Detect which cell encompasses the target text, then output its [x, y] center coordinate. 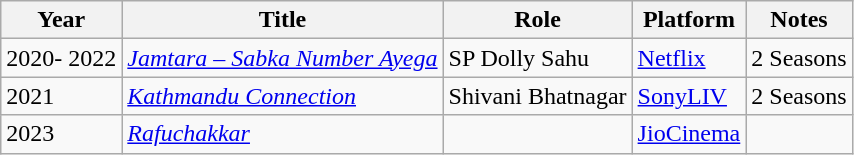
Shivani Bhatnagar [538, 96]
Title [282, 20]
SP Dolly Sahu [538, 58]
Role [538, 20]
2023 [62, 134]
Netflix [689, 58]
JioCinema [689, 134]
SonyLIV [689, 96]
Notes [799, 20]
Year [62, 20]
Rafuchakkar [282, 134]
Kathmandu Connection [282, 96]
2021 [62, 96]
Jamtara – Sabka Number Ayega [282, 58]
2020- 2022 [62, 58]
Platform [689, 20]
